For the text-containing cell, return its midpoint in (X, Y) coordinate format. 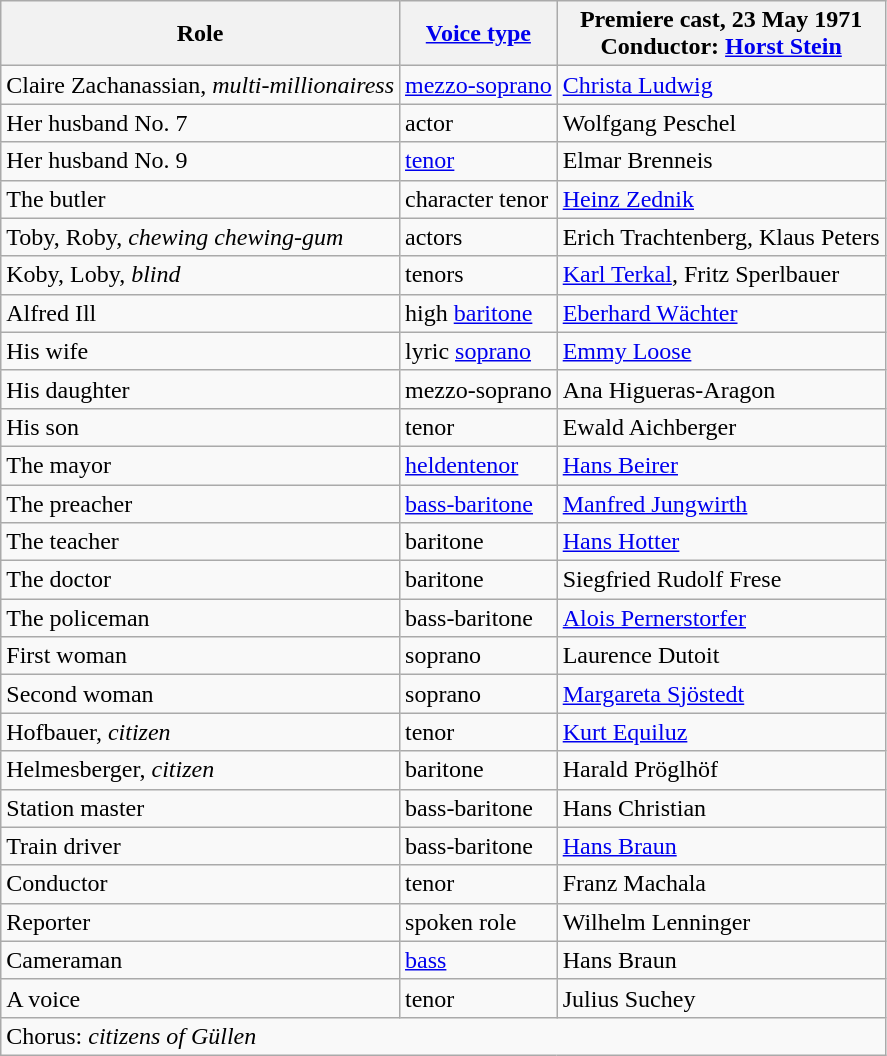
Toby, Roby, chewing chewing-gum (200, 237)
Reporter (200, 922)
Her husband No. 7 (200, 123)
Conductor (200, 884)
Role (200, 34)
Hans Hotter (721, 542)
The doctor (200, 580)
Wolfgang Peschel (721, 123)
Siegfried Rudolf Frese (721, 580)
spoken role (479, 922)
Emmy Loose (721, 351)
The policeman (200, 618)
Helmesberger, citizen (200, 770)
Elmar Brenneis (721, 161)
Voice type (479, 34)
Her husband No. 9 (200, 161)
Claire Zachanassian, multi-millionairess (200, 85)
The teacher (200, 542)
Eberhard Wächter (721, 313)
Cameraman (200, 960)
Heinz Zednik (721, 199)
Karl Terkal, Fritz Sperlbauer (721, 275)
Laurence Dutoit (721, 656)
Koby, Loby, blind (200, 275)
Premiere cast, 23 May 1971Conductor: Horst Stein (721, 34)
Station master (200, 808)
Franz Machala (721, 884)
Hans Christian (721, 808)
Hofbauer, citizen (200, 732)
lyric soprano (479, 351)
bass (479, 960)
Ana Higueras-Aragon (721, 389)
His son (200, 427)
First woman (200, 656)
actor (479, 123)
character tenor (479, 199)
His daughter (200, 389)
Julius Suchey (721, 998)
tenors (479, 275)
Kurt Equiluz (721, 732)
Ewald Aichberger (721, 427)
Alfred Ill (200, 313)
Wilhelm Lenninger (721, 922)
The preacher (200, 503)
Manfred Jungwirth (721, 503)
Erich Trachtenberg, Klaus Peters (721, 237)
Hans Beirer (721, 465)
high baritone (479, 313)
A voice (200, 998)
His wife (200, 351)
The mayor (200, 465)
Second woman (200, 694)
heldentenor (479, 465)
actors (479, 237)
Margareta Sjöstedt (721, 694)
Christa Ludwig (721, 85)
The butler (200, 199)
Alois Pernerstorfer (721, 618)
Harald Pröglhöf (721, 770)
Train driver (200, 846)
Chorus: citizens of Güllen (443, 1036)
